From the cell containing the given text, extract its center point as (X, Y) coordinate. 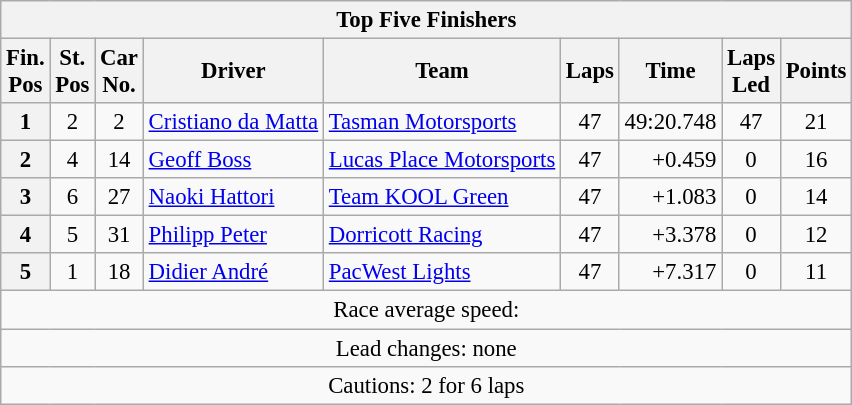
St.Pos (72, 72)
11 (816, 273)
LapsLed (752, 72)
31 (120, 235)
CarNo. (120, 72)
Laps (590, 72)
Naoki Hattori (233, 197)
12 (816, 235)
Top Five Finishers (426, 20)
18 (120, 273)
Didier André (233, 273)
Cristiano da Matta (233, 122)
27 (120, 197)
Driver (233, 72)
16 (816, 160)
Points (816, 72)
3 (26, 197)
+1.083 (670, 197)
+7.317 (670, 273)
Lead changes: none (426, 348)
Time (670, 72)
Cautions: 2 for 6 laps (426, 385)
+3.378 (670, 235)
PacWest Lights (442, 273)
Team (442, 72)
+0.459 (670, 160)
Tasman Motorsports (442, 122)
Race average speed: (426, 310)
Lucas Place Motorsports (442, 160)
Dorricott Racing (442, 235)
49:20.748 (670, 122)
21 (816, 122)
Team KOOL Green (442, 197)
Fin.Pos (26, 72)
Geoff Boss (233, 160)
Philipp Peter (233, 235)
6 (72, 197)
